Find where the given text appears and provide that cell's center as [x, y] coordinate. 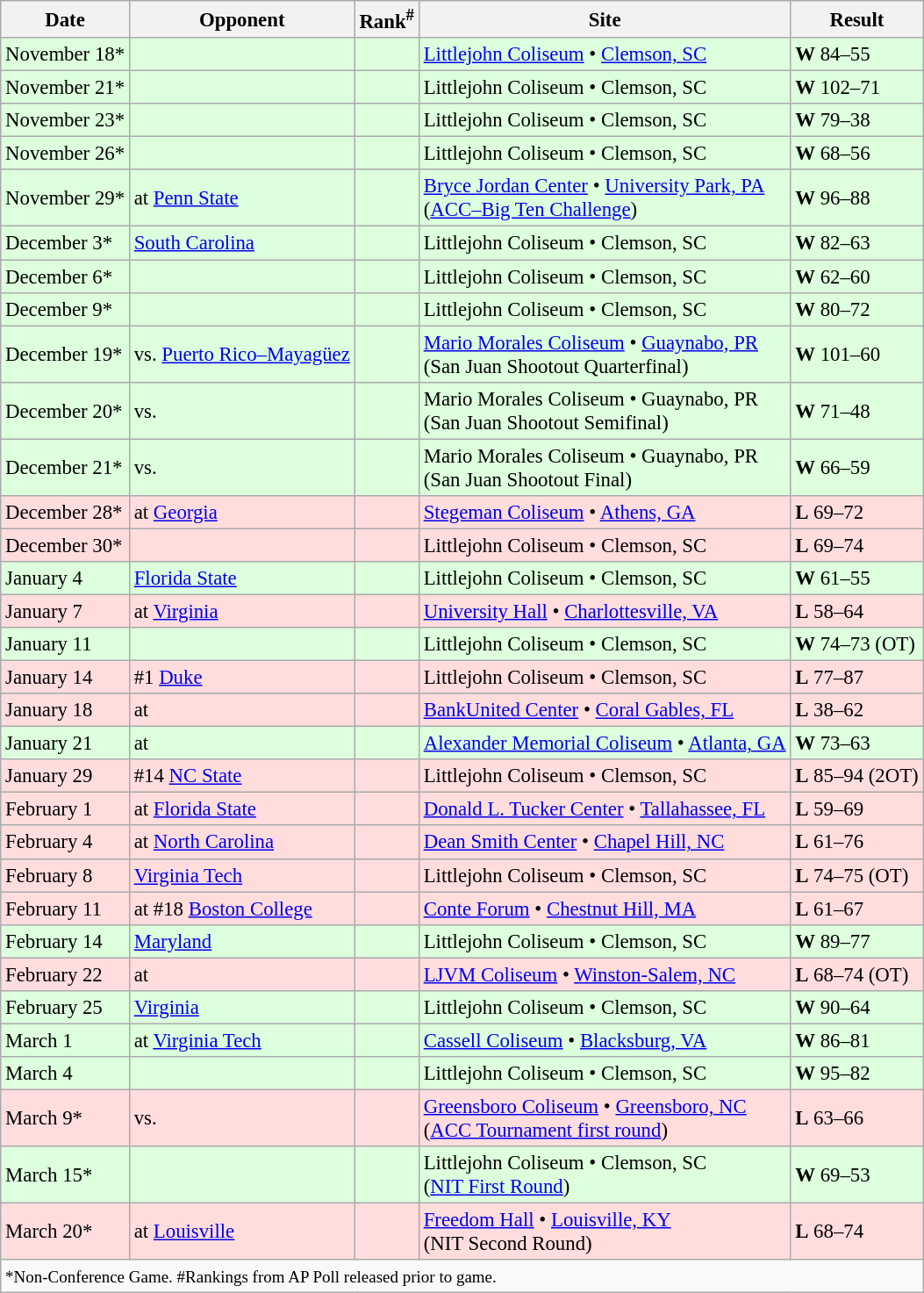
at Florida State [242, 809]
LJVM Coliseum • Winston-Salem, NC [605, 974]
W 62–60 [856, 277]
January 4 [65, 578]
Date [65, 19]
L 58–64 [856, 611]
November 18* [65, 54]
W 80–72 [856, 309]
Stegeman Coliseum • Athens, GA [605, 513]
December 28* [65, 513]
Conte Forum • Chestnut Hill, MA [605, 909]
W 95–82 [856, 1074]
Littlejohn Coliseum • Clemson, SC(NIT First Round) [605, 1174]
South Carolina [242, 243]
L 69–74 [856, 545]
W 74–73 (OT) [856, 644]
January 29 [65, 776]
December 6* [65, 277]
W 89–77 [856, 941]
Florida State [242, 578]
University Hall • Charlottesville, VA [605, 611]
L 68–74 [856, 1232]
Result [856, 19]
W 61–55 [856, 578]
November 26* [65, 154]
Dean Smith Center • Chapel Hill, NC [605, 843]
March 20* [65, 1232]
at Louisville [242, 1232]
*Non-Conference Game. #Rankings from AP Poll released prior to game. [462, 1276]
March 1 [65, 1040]
W 68–56 [856, 154]
at Georgia [242, 513]
January 7 [65, 611]
February 25 [65, 1008]
L 61–76 [856, 843]
January 14 [65, 678]
L 77–87 [856, 678]
at Virginia [242, 611]
Opponent [242, 19]
January 21 [65, 743]
Maryland [242, 941]
Freedom Hall • Louisville, KY(NIT Second Round) [605, 1232]
L 63–66 [856, 1118]
December 3* [65, 243]
Cassell Coliseum • Blacksburg, VA [605, 1040]
L 74–75 (OT) [856, 875]
W 73–63 [856, 743]
L 69–72 [856, 513]
March 4 [65, 1074]
February 1 [65, 809]
February 4 [65, 843]
W 66–59 [856, 467]
December 19* [65, 355]
Virginia Tech [242, 875]
W 82–63 [856, 243]
vs. Puerto Rico–Mayagüez [242, 355]
W 102–71 [856, 88]
Mario Morales Coliseum • Guaynabo, PR(San Juan Shootout Final) [605, 467]
Rank# [386, 19]
W 86–81 [856, 1040]
L 85–94 (2OT) [856, 776]
Donald L. Tucker Center • Tallahassee, FL [605, 809]
#14 NC State [242, 776]
February 11 [65, 909]
W 96–88 [856, 198]
Site [605, 19]
December 21* [65, 467]
L 59–69 [856, 809]
Virginia [242, 1008]
November 21* [65, 88]
at Virginia Tech [242, 1040]
March 15* [65, 1174]
#1 Duke [242, 678]
November 29* [65, 198]
Mario Morales Coliseum • Guaynabo, PR(San Juan Shootout Semifinal) [605, 411]
W 90–64 [856, 1008]
W 69–53 [856, 1174]
Alexander Memorial Coliseum • Atlanta, GA [605, 743]
January 18 [65, 710]
March 9* [65, 1118]
Bryce Jordan Center • University Park, PA(ACC–Big Ten Challenge) [605, 198]
L 61–67 [856, 909]
W 101–60 [856, 355]
at Penn State [242, 198]
February 14 [65, 941]
Greensboro Coliseum • Greensboro, NC(ACC Tournament first round) [605, 1118]
December 9* [65, 309]
BankUnited Center • Coral Gables, FL [605, 710]
January 11 [65, 644]
February 22 [65, 974]
at North Carolina [242, 843]
W 71–48 [856, 411]
December 30* [65, 545]
December 20* [65, 411]
W 79–38 [856, 120]
February 8 [65, 875]
November 23* [65, 120]
Mario Morales Coliseum • Guaynabo, PR(San Juan Shootout Quarterfinal) [605, 355]
L 68–74 (OT) [856, 974]
at #18 Boston College [242, 909]
L 38–62 [856, 710]
W 84–55 [856, 54]
